Locate the cell with the specified text and output its [x, y] center coordinate. 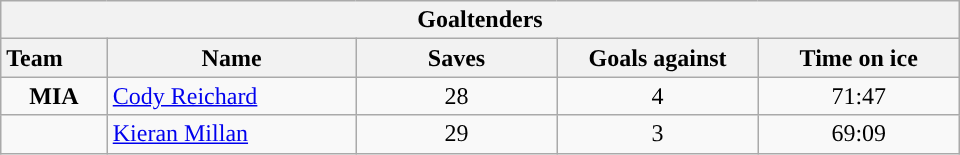
Goals against [658, 58]
3 [658, 134]
4 [658, 96]
29 [456, 134]
Name [232, 58]
Saves [456, 58]
Team [54, 58]
Kieran Millan [232, 134]
Cody Reichard [232, 96]
Time on ice [858, 58]
69:09 [858, 134]
71:47 [858, 96]
MIA [54, 96]
28 [456, 96]
Goaltenders [480, 20]
